From the cell containing the given text, extract its center point as [x, y] coordinate. 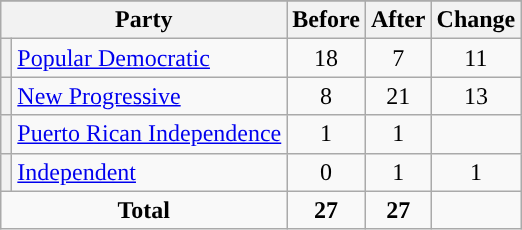
Independent [150, 172]
Change [476, 20]
New Progressive [150, 96]
Puerto Rican Independence [150, 134]
After [398, 20]
8 [326, 96]
21 [398, 96]
Party [144, 20]
Before [326, 20]
7 [398, 58]
Popular Democratic [150, 58]
11 [476, 58]
18 [326, 58]
13 [476, 96]
0 [326, 172]
Total [144, 210]
